Extract the (X, Y) coordinate from the center of the cell holding the provided text.  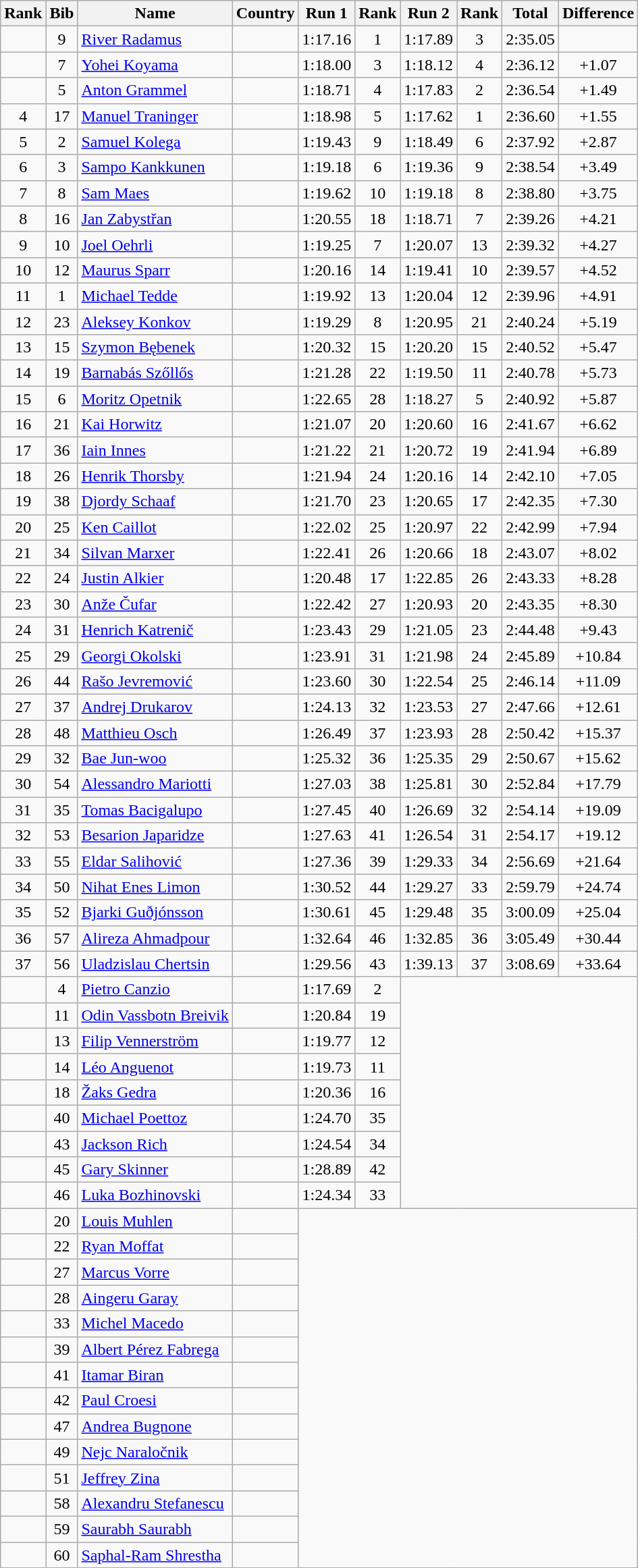
1:20.72 (429, 450)
2:59.79 (531, 887)
1:26.69 (429, 810)
1:20.07 (429, 244)
+8.28 (598, 578)
Alessandro Mariotti (155, 784)
Jan Zabystřan (155, 219)
1:17.83 (429, 90)
47 (62, 1426)
2:45.89 (531, 655)
+9.43 (598, 630)
54 (62, 784)
Tomas Bacigalupo (155, 810)
1:20.04 (429, 296)
2:47.66 (531, 707)
+6.89 (598, 450)
Run 1 (327, 13)
Silvan Marxer (155, 553)
Bae Jun-woo (155, 759)
1:20.32 (327, 348)
2:39.96 (531, 296)
+3.75 (598, 193)
+33.64 (598, 964)
Barnabás Szőllős (155, 373)
1:24.13 (327, 707)
Andrej Drukarov (155, 707)
1:27.45 (327, 810)
2:56.69 (531, 861)
1:21.70 (327, 502)
60 (62, 1555)
+4.21 (598, 219)
53 (62, 836)
2:50.67 (531, 759)
1:22.85 (429, 578)
1:27.63 (327, 836)
Albert Pérez Fabrega (155, 1349)
1:20.65 (429, 502)
1:32.64 (327, 938)
1:29.27 (429, 887)
1:22.54 (429, 681)
2:39.32 (531, 244)
2:42.99 (531, 527)
Besarion Japaridze (155, 836)
1:23.43 (327, 630)
52 (62, 913)
Pietro Canzio (155, 990)
River Radamus (155, 39)
Nejc Naraločnik (155, 1452)
Louis Muhlen (155, 1221)
Kai Horwitz (155, 425)
Henrich Katrenič (155, 630)
Country (265, 13)
1:22.02 (327, 527)
1:20.36 (327, 1092)
1:24.54 (327, 1144)
Anže Čufar (155, 604)
1:20.20 (429, 348)
+17.79 (598, 784)
Difference (598, 13)
2:40.92 (531, 399)
Anton Grammel (155, 90)
50 (62, 887)
Léo Anguenot (155, 1066)
1:19.62 (327, 193)
Samuel Kolega (155, 142)
2:35.05 (531, 39)
2:43.35 (531, 604)
Szymon Bębenek (155, 348)
1:32.85 (429, 938)
57 (62, 938)
2:46.14 (531, 681)
+19.12 (598, 836)
Matthieu Osch (155, 732)
+7.05 (598, 476)
Andrea Bugnone (155, 1426)
1:20.60 (429, 425)
1:21.07 (327, 425)
1:25.35 (429, 759)
1:27.03 (327, 784)
Bjarki Guðjónsson (155, 913)
+12.61 (598, 707)
+15.62 (598, 759)
Manuel Traninger (155, 116)
1:20.93 (429, 604)
+4.52 (598, 270)
2:38.54 (531, 167)
+6.62 (598, 425)
+5.87 (598, 399)
1:18.12 (429, 65)
Uladzislau Chertsin (155, 964)
Sam Maes (155, 193)
+1.55 (598, 116)
56 (62, 964)
1:20.95 (429, 322)
Eldar Salihović (155, 861)
58 (62, 1503)
1:19.29 (327, 322)
Bib (62, 13)
1:19.50 (429, 373)
+25.04 (598, 913)
1:23.53 (429, 707)
Gary Skinner (155, 1170)
Sampo Kankkunen (155, 167)
Ryan Moffat (155, 1247)
Aleksey Konkov (155, 322)
+8.30 (598, 604)
1:22.41 (327, 553)
+8.02 (598, 553)
1:18.00 (327, 65)
1:29.56 (327, 964)
3:05.49 (531, 938)
+2.87 (598, 142)
Run 2 (429, 13)
1:20.97 (429, 527)
Justin Alkier (155, 578)
+4.91 (598, 296)
1:21.05 (429, 630)
Paul Croesi (155, 1401)
2:41.94 (531, 450)
1:30.61 (327, 913)
2:42.35 (531, 502)
+21.64 (598, 861)
Jackson Rich (155, 1144)
2:40.24 (531, 322)
2:54.14 (531, 810)
Rašo Jevremović (155, 681)
Alireza Ahmadpour (155, 938)
1:21.94 (327, 476)
2:37.92 (531, 142)
1:19.92 (327, 296)
+7.94 (598, 527)
Michael Tedde (155, 296)
1:21.28 (327, 373)
1:23.60 (327, 681)
Henrik Thorsby (155, 476)
Luka Bozhinovski (155, 1195)
Iain Innes (155, 450)
Saurabh Saurabh (155, 1529)
59 (62, 1529)
55 (62, 861)
48 (62, 732)
1:17.89 (429, 39)
Jeffrey Zina (155, 1478)
1:22.65 (327, 399)
1:26.54 (429, 836)
1:19.73 (327, 1066)
3:08.69 (531, 964)
49 (62, 1452)
+7.30 (598, 502)
2:38.80 (531, 193)
1:29.48 (429, 913)
Marcus Vorre (155, 1272)
2:36.60 (531, 116)
+5.47 (598, 348)
Name (155, 13)
2:43.33 (531, 578)
2:40.78 (531, 373)
Nihat Enes Limon (155, 887)
+1.49 (598, 90)
1:26.49 (327, 732)
2:52.84 (531, 784)
+19.09 (598, 810)
Joel Oehrli (155, 244)
1:24.34 (327, 1195)
2:54.17 (531, 836)
2:36.12 (531, 65)
51 (62, 1478)
1:21.22 (327, 450)
2:50.42 (531, 732)
1:18.98 (327, 116)
1:23.91 (327, 655)
+1.07 (598, 65)
1:39.13 (429, 964)
1:17.62 (429, 116)
1:20.55 (327, 219)
Michael Poettoz (155, 1118)
1:24.70 (327, 1118)
1:21.98 (429, 655)
2:36.54 (531, 90)
1:25.32 (327, 759)
Djordy Schaaf (155, 502)
1:25.81 (429, 784)
1:22.42 (327, 604)
Odin Vassbotn Breivik (155, 1015)
1:19.25 (327, 244)
2:39.26 (531, 219)
+4.27 (598, 244)
1:27.36 (327, 861)
1:29.33 (429, 861)
+15.37 (598, 732)
Saphal-Ram Shrestha (155, 1555)
2:44.48 (531, 630)
Alexandru Stefanescu (155, 1503)
Itamar Biran (155, 1375)
+30.44 (598, 938)
1:20.84 (327, 1015)
Ken Caillot (155, 527)
Moritz Opetnik (155, 399)
1:17.16 (327, 39)
2:40.52 (531, 348)
1:28.89 (327, 1170)
Michel Macedo (155, 1324)
2:43.07 (531, 553)
Total (531, 13)
1:18.27 (429, 399)
+10.84 (598, 655)
+24.74 (598, 887)
1:30.52 (327, 887)
2:42.10 (531, 476)
1:17.69 (327, 990)
Filip Vennerström (155, 1041)
1:19.36 (429, 167)
+5.73 (598, 373)
1:19.43 (327, 142)
Aingeru Garay (155, 1298)
1:20.48 (327, 578)
+3.49 (598, 167)
1:19.77 (327, 1041)
+11.09 (598, 681)
2:39.57 (531, 270)
Maurus Sparr (155, 270)
Georgi Okolski (155, 655)
3:00.09 (531, 913)
2:41.67 (531, 425)
1:20.66 (429, 553)
1:23.93 (429, 732)
1:19.41 (429, 270)
+5.19 (598, 322)
Yohei Koyama (155, 65)
1:18.49 (429, 142)
Žaks Gedra (155, 1092)
